Extract the [X, Y] coordinate from the center of the cell holding the provided text.  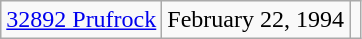
February 22, 1994 [256, 20]
32892 Prufrock [82, 20]
